From the cell containing the given text, extract its center point as [X, Y] coordinate. 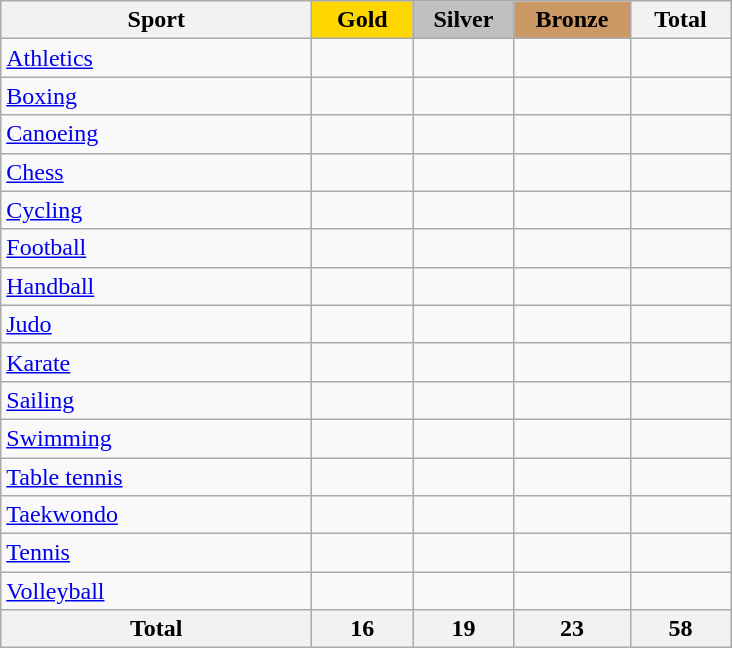
Swimming [156, 438]
Cycling [156, 210]
58 [680, 629]
Athletics [156, 58]
Bronze [572, 20]
Gold [362, 20]
Taekwondo [156, 515]
23 [572, 629]
Boxing [156, 96]
Sport [156, 20]
Canoeing [156, 134]
Table tennis [156, 477]
19 [464, 629]
Tennis [156, 553]
Silver [464, 20]
Handball [156, 286]
Sailing [156, 400]
Judo [156, 324]
16 [362, 629]
Karate [156, 362]
Football [156, 248]
Chess [156, 172]
Volleyball [156, 591]
